Identify which cell holds the provided text, then report its (X, Y) central coordinate. 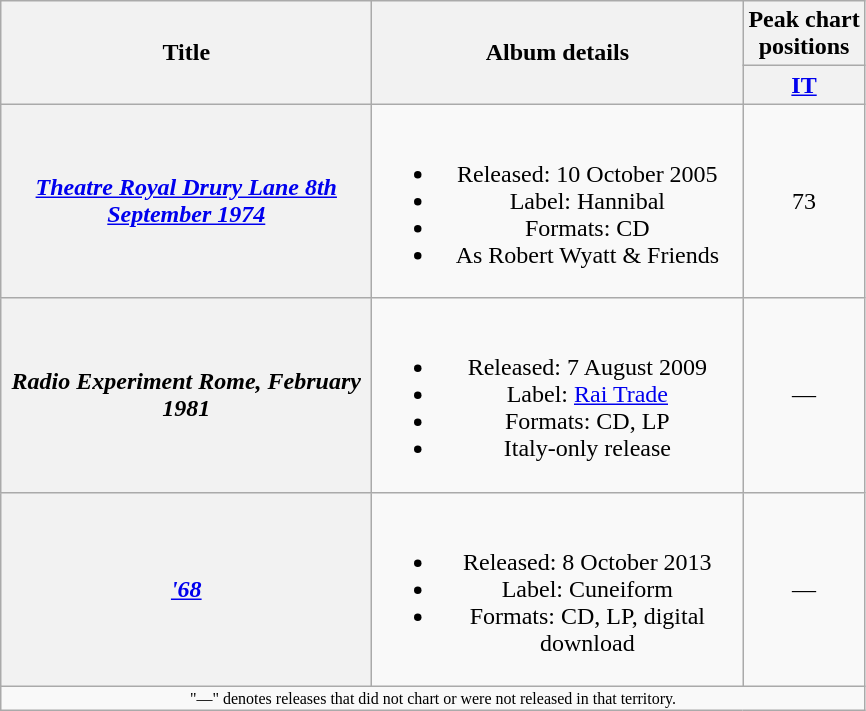
"—" denotes releases that did not chart or were not released in that territory. (433, 698)
Released: 8 October 2013Label: CuneiformFormats: CD, LP, digital download (558, 589)
73 (804, 201)
Released: 7 August 2009Label: Rai TradeFormats: CD, LPItaly-only release (558, 395)
'68 (186, 589)
Released: 10 October 2005Label: HannibalFormats: CDAs Robert Wyatt & Friends (558, 201)
Title (186, 52)
Peak chartpositions (804, 34)
Theatre Royal Drury Lane 8th September 1974 (186, 201)
IT (804, 85)
Radio Experiment Rome, February 1981 (186, 395)
Album details (558, 52)
